Locate the cell with the specified text and output its (X, Y) center coordinate. 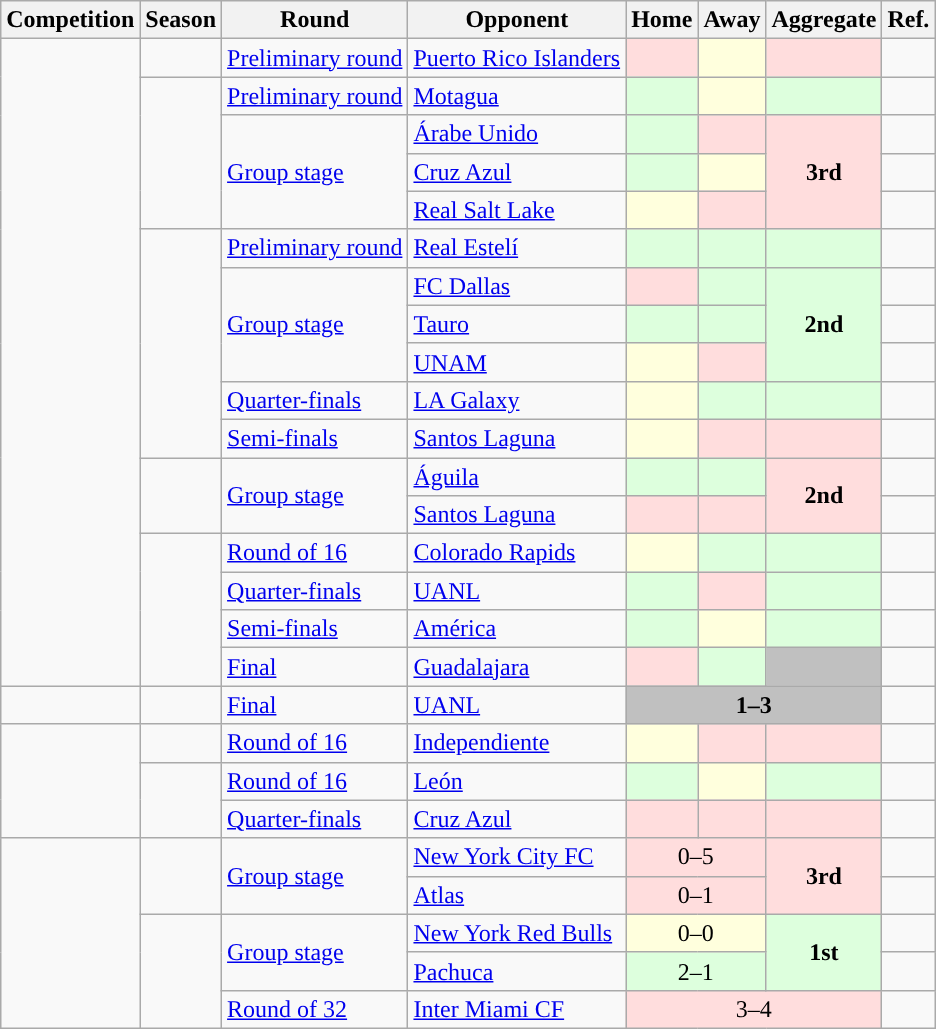
FC Dallas (517, 286)
América (517, 629)
Atlas (517, 895)
New York Red Bulls (517, 933)
Away (732, 20)
Árabe Unido (517, 134)
Águila (517, 477)
3–4 (754, 1009)
Inter Miami CF (517, 1009)
Ref. (908, 20)
Opponent (517, 20)
0–0 (696, 933)
Tauro (517, 324)
Round (315, 20)
LA Galaxy (517, 400)
2–1 (696, 971)
Colorado Rapids (517, 553)
1st (824, 952)
New York City FC (517, 857)
Guadalajara (517, 667)
Real Salt Lake (517, 210)
Round of 32 (315, 1009)
Independiente (517, 743)
Pachuca (517, 971)
Aggregate (824, 20)
Motagua (517, 96)
Season (181, 20)
Competition (70, 20)
León (517, 781)
Real Estelí (517, 248)
0–1 (696, 895)
1–3 (754, 705)
UNAM (517, 362)
Home (662, 20)
0–5 (696, 857)
Puerto Rico Islanders (517, 58)
